Provide the (x, y) coordinate of the cell's center where the given text is located.  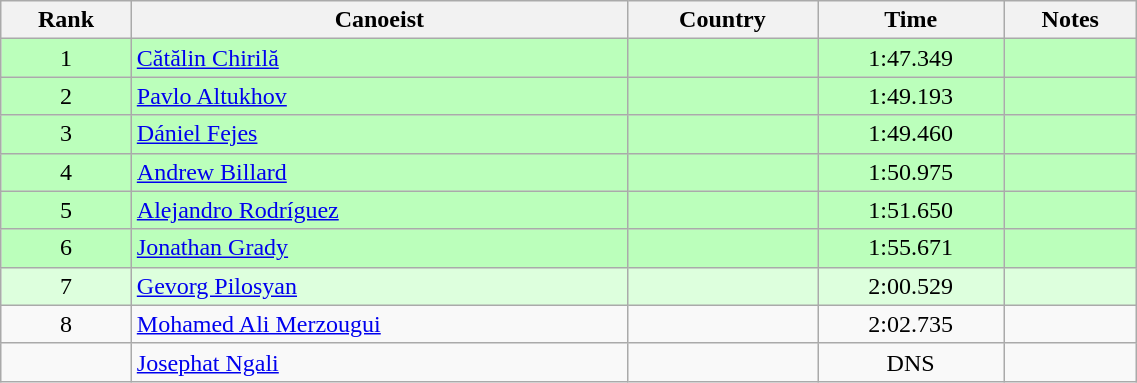
Dániel Fejes (379, 134)
Pavlo Altukhov (379, 96)
1:49.460 (911, 134)
1 (66, 58)
Jonathan Grady (379, 248)
1:47.349 (911, 58)
1:51.650 (911, 210)
Mohamed Ali Merzougui (379, 324)
1:49.193 (911, 96)
Time (911, 20)
2:02.735 (911, 324)
Notes (1070, 20)
8 (66, 324)
DNS (911, 362)
Rank (66, 20)
Alejandro Rodríguez (379, 210)
Canoeist (379, 20)
Country (722, 20)
3 (66, 134)
1:50.975 (911, 172)
1:55.671 (911, 248)
Andrew Billard (379, 172)
Cătălin Chirilă (379, 58)
4 (66, 172)
Josephat Ngali (379, 362)
2 (66, 96)
2:00.529 (911, 286)
6 (66, 248)
7 (66, 286)
5 (66, 210)
Gevorg Pilosyan (379, 286)
